Identify which cell holds the provided text, then report its (X, Y) central coordinate. 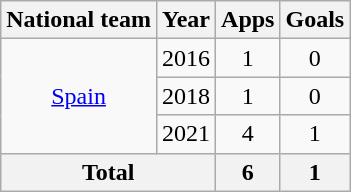
Apps (248, 20)
Total (108, 172)
2016 (186, 58)
National team (79, 20)
Goals (315, 20)
2018 (186, 96)
6 (248, 172)
2021 (186, 134)
Year (186, 20)
Spain (79, 96)
4 (248, 134)
